Capture the cell that displays the provided text and extract its (x, y) central coordinate. 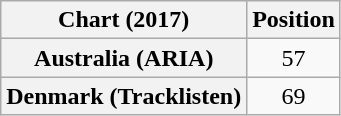
Denmark (Tracklisten) (124, 96)
Australia (ARIA) (124, 58)
Chart (2017) (124, 20)
57 (294, 58)
Position (294, 20)
69 (294, 96)
